Detect which cell encompasses the target text, then output its (x, y) center coordinate. 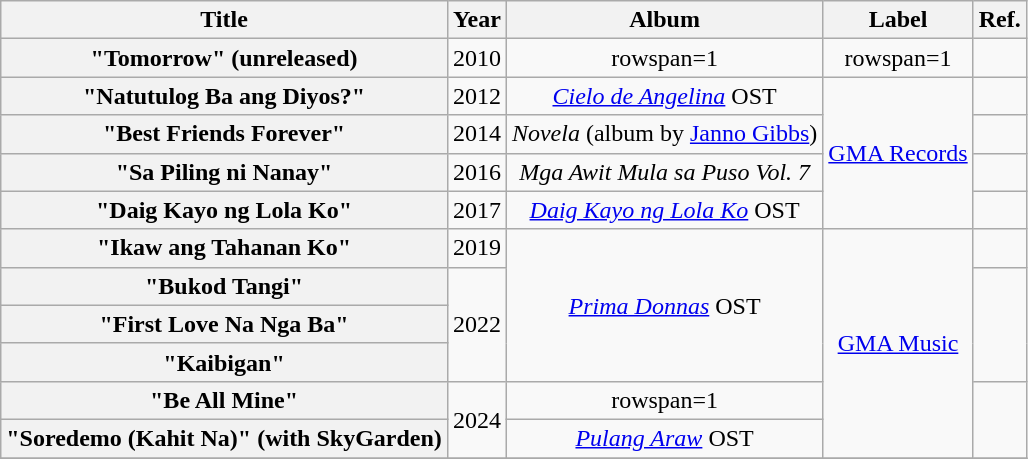
Prima Donnas OST (664, 305)
"Soredemo (Kahit Na)" (with SkyGarden) (224, 438)
2019 (476, 248)
Album (664, 20)
2022 (476, 324)
Ref. (1000, 20)
"Daig Kayo ng Lola Ko" (224, 210)
GMA Records (898, 153)
2024 (476, 419)
"Be All Mine" (224, 400)
2010 (476, 58)
"Bukod Tangi" (224, 286)
Year (476, 20)
Label (898, 20)
Daig Kayo ng Lola Ko OST (664, 210)
2012 (476, 96)
2017 (476, 210)
"Tomorrow" (unreleased) (224, 58)
Title (224, 20)
"Ikaw ang Tahanan Ko" (224, 248)
"Sa Piling ni Nanay" (224, 172)
GMA Music (898, 343)
2016 (476, 172)
"Best Friends Forever" (224, 134)
Mga Awit Mula sa Puso Vol. 7 (664, 172)
"Natutulog Ba ang Diyos?" (224, 96)
Novela (album by Janno Gibbs) (664, 134)
"First Love Na Nga Ba" (224, 324)
Cielo de Angelina OST (664, 96)
"Kaibigan" (224, 362)
2014 (476, 134)
Pulang Araw OST (664, 438)
